Extract the [X, Y] coordinate from the center of the cell holding the provided text.  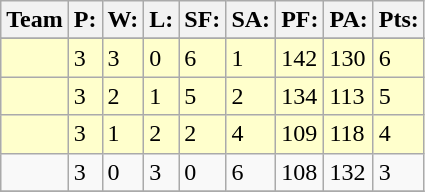
113 [348, 96]
Pts: [398, 20]
PA: [348, 20]
W: [123, 20]
134 [300, 96]
142 [300, 58]
SA: [251, 20]
132 [348, 172]
108 [300, 172]
Team [35, 20]
L: [162, 20]
130 [348, 58]
PF: [300, 20]
118 [348, 134]
P: [85, 20]
SF: [202, 20]
109 [300, 134]
